For the text-containing cell, return its midpoint in [x, y] coordinate format. 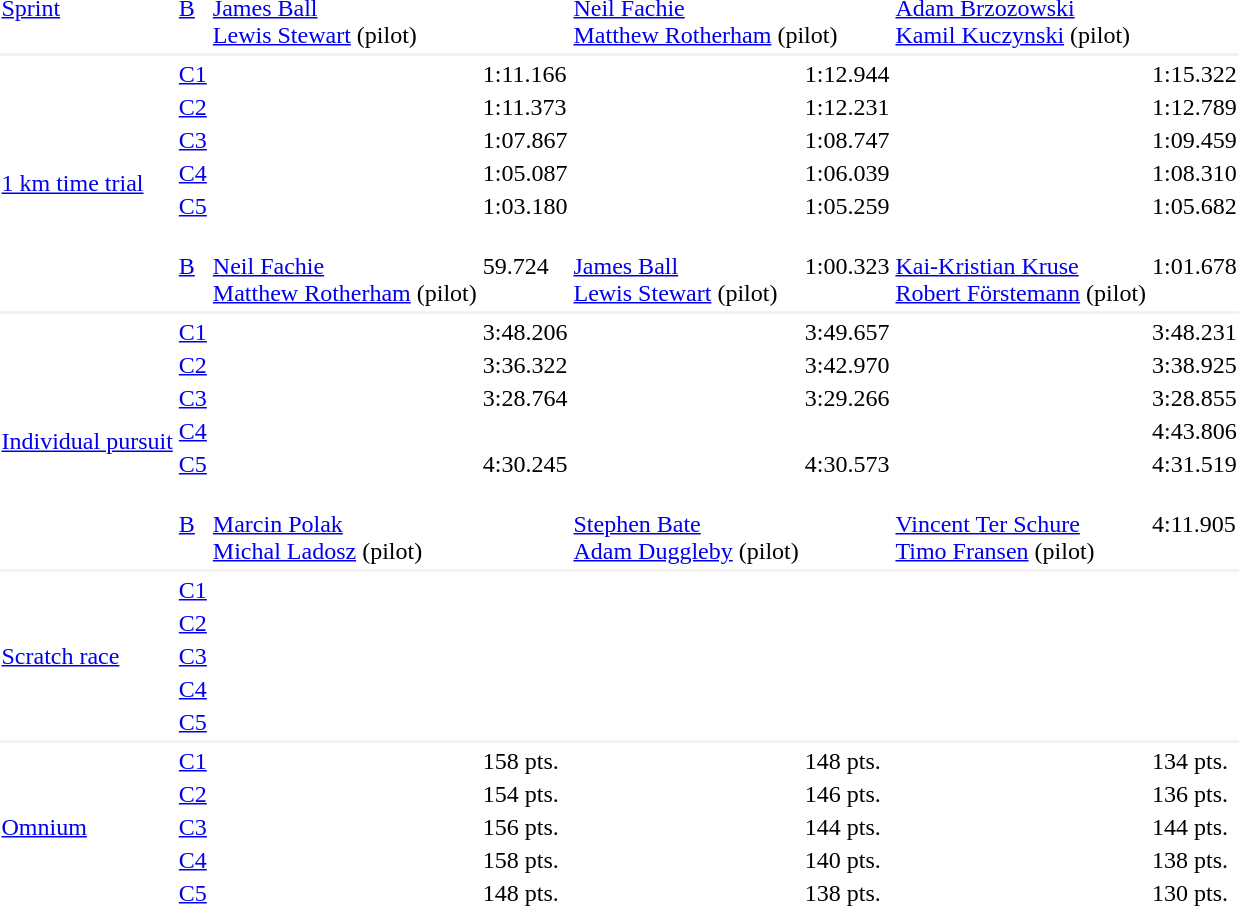
3:48.231 [1195, 332]
1 km time trial [87, 184]
1:15.322 [1195, 74]
136 pts. [1195, 794]
146 pts. [847, 794]
1:07.867 [525, 140]
4:43.806 [1195, 431]
154 pts. [525, 794]
1:03.180 [525, 206]
1:11.166 [525, 74]
3:48.206 [525, 332]
1:12.789 [1195, 107]
138 pts. [1195, 860]
1:11.373 [525, 107]
134 pts. [1195, 761]
1:05.682 [1195, 206]
1:08.310 [1195, 173]
Neil FachieMatthew Rotherham (pilot) [344, 266]
4:30.573 [847, 464]
4:11.905 [1195, 524]
James BallLewis Stewart (pilot) [686, 266]
Marcin PolakMichal Ladosz (pilot) [344, 524]
148 pts. [847, 761]
59.724 [525, 266]
1:08.747 [847, 140]
156 pts. [525, 827]
Kai-Kristian KruseRobert Förstemann (pilot) [1021, 266]
3:28.764 [525, 398]
1:12.944 [847, 74]
Vincent Ter SchureTimo Fransen (pilot) [1021, 524]
1:00.323 [847, 266]
3:36.322 [525, 365]
Scratch race [87, 656]
1:12.231 [847, 107]
3:38.925 [1195, 365]
1:01.678 [1195, 266]
3:42.970 [847, 365]
3:49.657 [847, 332]
140 pts. [847, 860]
4:30.245 [525, 464]
Individual pursuit [87, 442]
Stephen BateAdam Duggleby (pilot) [686, 524]
4:31.519 [1195, 464]
3:28.855 [1195, 398]
1:05.087 [525, 173]
1:05.259 [847, 206]
1:06.039 [847, 173]
3:29.266 [847, 398]
1:09.459 [1195, 140]
